Provide the (X, Y) coordinate of the cell's center where the given text is located.  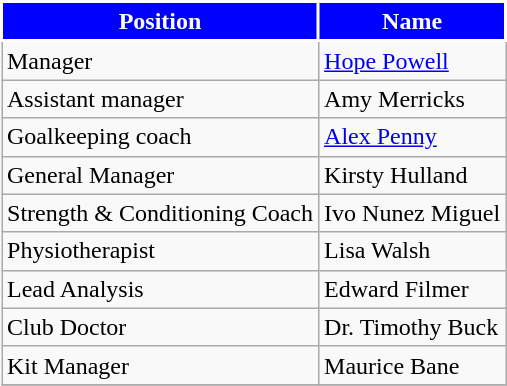
General Manager (160, 175)
Maurice Bane (412, 365)
Physiotherapist (160, 251)
Kit Manager (160, 365)
Lead Analysis (160, 289)
Lisa Walsh (412, 251)
Position (160, 22)
Alex Penny (412, 137)
Dr. Timothy Buck (412, 327)
Strength & Conditioning Coach (160, 213)
Manager (160, 60)
Name (412, 22)
Ivo Nunez Miguel (412, 213)
Hope Powell (412, 60)
Goalkeeping coach (160, 137)
Edward Filmer (412, 289)
Club Doctor (160, 327)
Assistant manager (160, 99)
Amy Merricks (412, 99)
Kirsty Hulland (412, 175)
